Pinpoint the cell where the given text exists, returning its (X, Y) midpoint coordinate. 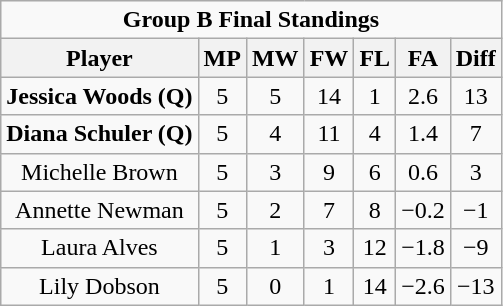
FA (424, 58)
0.6 (424, 172)
Player (100, 58)
MW (275, 58)
MP (222, 58)
Diana Schuler (Q) (100, 134)
−9 (476, 248)
Laura Alves (100, 248)
−0.2 (424, 210)
Group B Final Standings (252, 20)
FL (375, 58)
Jessica Woods (Q) (100, 96)
0 (275, 286)
−1.8 (424, 248)
9 (329, 172)
12 (375, 248)
Lily Dobson (100, 286)
1.4 (424, 134)
−13 (476, 286)
8 (375, 210)
6 (375, 172)
2.6 (424, 96)
2 (275, 210)
13 (476, 96)
Diff (476, 58)
−2.6 (424, 286)
11 (329, 134)
Annette Newman (100, 210)
Michelle Brown (100, 172)
FW (329, 58)
−1 (476, 210)
